Determine the [X, Y] coordinate at the center of the cell enclosing the given text.  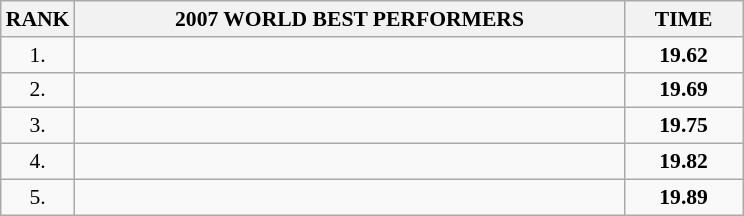
3. [38, 126]
19.82 [684, 162]
19.89 [684, 197]
19.75 [684, 126]
2. [38, 90]
5. [38, 197]
1. [38, 55]
TIME [684, 19]
4. [38, 162]
RANK [38, 19]
19.69 [684, 90]
2007 WORLD BEST PERFORMERS [349, 19]
19.62 [684, 55]
